Identify which cell holds the provided text, then report its [X, Y] central coordinate. 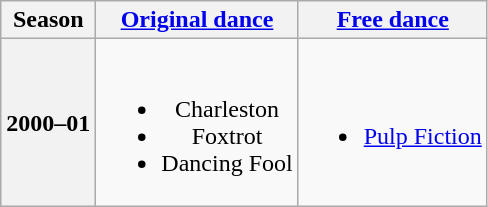
Free dance [392, 20]
Pulp Fiction [392, 122]
2000–01 [48, 122]
Season [48, 20]
Original dance [197, 20]
CharlestonFoxtrot Dancing Fool [197, 122]
